Search for the cell housing the specified text and yield its [X, Y] center coordinate. 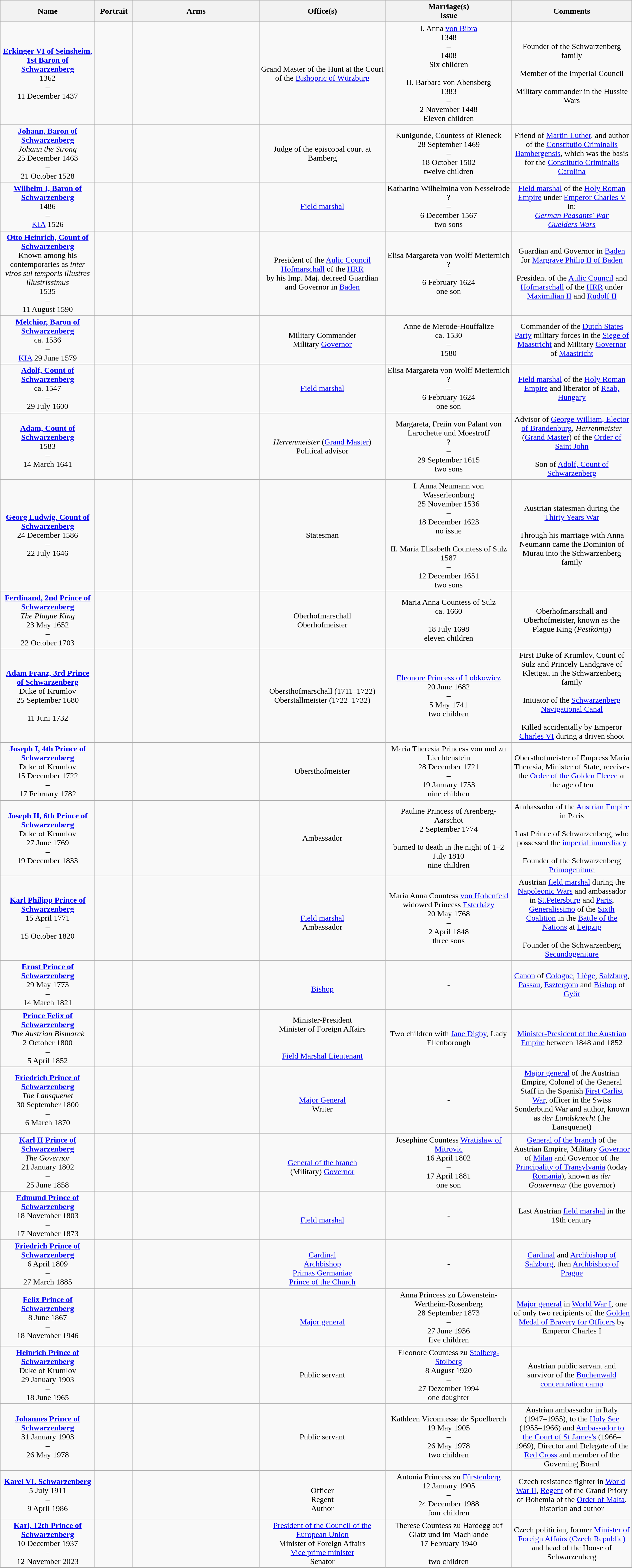
Bishop [323, 985]
Maria Theresia Princess von und zu Liechtenstein28 December 1721–19 January 1753nine children [449, 771]
Friedrich Prince of SchwarzenbergThe Lansquenet30 September 1800–6 March 1870 [48, 1100]
Judge of the episcopal court at Bamberg [323, 153]
Name [48, 11]
General of the branch(Military) Governor [323, 1162]
Major general in World War I, one of only two recipients of the Golden Medal of Bravery for Officers by Emperor Charles I [572, 1317]
Military CommanderMilitary Governor [323, 340]
Czech resistance fighter in World War II, Regent of the Grand Priory of Bohemia of the Order of Malta, historian and author [572, 1495]
Comments [572, 11]
Georg Ludwig, Count of Schwarzenberg24 December 1586–22 July 1646 [48, 535]
Pauline Princess of Arenberg-Aarschot2 September 1774–burned to death in the night of 1–2 July 1810nine children [449, 838]
Czech politician, former Minister of Foreign Affairs (Czech Republic) and head of the House of Schwarzenberg [572, 1543]
Obersthofmeister [323, 771]
Arms [196, 11]
Prince Felix of SchwarzenbergThe Austrian Bismarck2 October 1800–5 April 1852 [48, 1038]
President of the Aulic CouncilHofmarschall of the HRRby his Imp. Maj. decreed Guardian and Governor in Baden [323, 273]
Field marshal of the Holy Roman Empire and liberator of Raab, Hungary [572, 389]
Josephine Countess Wratislaw of Mitrovic16 April 1802–17 April 1881one son [449, 1162]
Advisor of George William, Elector of Brandenburg, Herrenmeister (Grand Master) of the Order of Saint JohnSon of Adolf, Count of Schwarzenberg [572, 446]
Johannes Prince of Schwarzenberg31 January 1903–26 May 1978 [48, 1437]
Joseph I, 4th Prince of SchwarzenbergDuke of Krumlov15 December 1722–17 February 1782 [48, 771]
Friend of Martin Luther, and author of the Constitutio Criminalis Bambergensis, which was the basis for the Constitutio Criminalis Carolina [572, 153]
Karl, 12th Prince of Schwarzenberg10 December 1937-12 November 2023 [48, 1543]
Obersthofmarschall (1711–1722)Oberstallmeister (1722–1732) [323, 696]
Minister-PresidentMinister of Foreign AffairsField Marshal Lieutenant [323, 1038]
Major GeneralWriter [323, 1100]
Joseph II, 6th Prince of SchwarzenbergDuke of Krumlov27 June 1769–19 December 1833 [48, 838]
Erkinger VI of Seinsheim, 1st Baron of Schwarzenberg1362–11 December 1437 [48, 73]
Eleonore Countess zu Stolberg-Stolberg8 August 1920–27 Dezember 1994one daughter [449, 1375]
I. Anna von Bibra1348–1408Six childrenII. Barbara von Abensberg1383–2 November 1448Eleven children [449, 73]
Felix Prince of Schwarzenberg8 June 1867–18 November 1946 [48, 1317]
Portrait [114, 11]
Ferdinand, 2nd Prince of SchwarzenbergThe Plague King23 May 1652–22 October 1703 [48, 620]
Ambassador [323, 838]
Ernst Prince of Schwarzenberg29 May 1773–14 March 1821 [48, 985]
Major general [323, 1317]
Grand Master of the Hunt at the Court of the Bishopric of Würzburg [323, 73]
Oberhofmarschall and Oberhofmeister, known as the Plague King (Pestkönig) [572, 620]
CardinalArchbishopPrimas GermaniaePrince of the Church [323, 1264]
Melchior, Baron of Schwarzenbergca. 1536–KIA 29 June 1579 [48, 340]
Adam, Count of Schwarzenberg1583–14 March 1641 [48, 446]
Edmund Prince of Schwarzenberg18 November 1803–17 November 1873 [48, 1215]
Otto Heinrich, Count of SchwarzenbergKnown among his contemporaries as inter viros sui temporis illustres illustrissimus1535–11 August 1590 [48, 273]
Anne de Merode-Houffalizeca. 1530–1580 [449, 340]
Kunigunde, Countess of Rieneck28 September 1469–18 October 1502twelve children [449, 153]
Kathleen Vicomtesse de Spoelberch19 May 1905–26 May 1978two children [449, 1437]
Maria Anna Countess von Hohenfeldwidowed Princess Esterházy20 May 1768–2 April 1848three sons [449, 918]
Karel VI. Schwarzenberg5 July 1911–9 April 1986 [48, 1495]
I. Anna Neumann von Wasserleonburg25 November 1536–18 December 1623no issueII. Maria Elisabeth Countess of Sulz1587–12 December 1651two sons [449, 535]
Herrenmeister (Grand Master)Political advisor [323, 446]
Field marshal of the Holy Roman Empire under Emperor Charles V in:German Peasants' WarGuelders Wars [572, 207]
OfficerRegentAuthor [323, 1495]
Statesman [323, 535]
Field marshalAmbassador [323, 918]
Friedrich Prince of Schwarzenberg6 April 1809–27 March 1885 [48, 1264]
Anna Princess zu Löwenstein-Wertheim-Rosenberg28 September 1873–27 June 1936five children [449, 1317]
Therese Countess zu Hardegg auf Glatz und im Machlande17 February 1940two children [449, 1543]
Founder of the Schwarzenberg familyMember of the Imperial CouncilMilitary commander in the Hussite Wars [572, 73]
Canon of Cologne, Liège, Salzburg, Passau, Esztergom and Bishop of Győr [572, 985]
Last Austrian field marshal in the 19th century [572, 1215]
Marriage(s)Issue [449, 11]
Obersthofmeister of Empress Maria Theresia, Minister of State, receives the Order of the Golden Fleece at the age of ten [572, 771]
Margareta, Freiin von Palant von Larochette und Moestroff?–29 September 1615two sons [449, 446]
Karl Philipp Prince of Schwarzenberg15 April 1771–15 October 1820 [48, 918]
Adolf, Count of Schwarzenbergca. 1547–29 July 1600 [48, 389]
President of the Council of the European UnionMinister of Foreign AffairsVice prime ministerSenator [323, 1543]
Office(s) [323, 11]
OberhofmarschallOberhofmeister [323, 620]
Antonia Princess zu Fürstenberg12 January 1905–24 December 1988four children [449, 1495]
Austrian public servant and survivor of the Buchenwald concentration camp [572, 1375]
Austrian statesman during the Thirty Years WarThrough his marriage with Anna Neumann came the Dominion of Murau into the Schwarzenberg family [572, 535]
Karl II Prince of SchwarzenbergThe Governor21 January 1802–25 June 1858 [48, 1162]
Adam Franz, 3rd Prince of SchwarzenbergDuke of Krumlov25 September 1680–11 Juni 1732 [48, 696]
Two children with Jane Digby, Lady Ellenborough [449, 1038]
Minister-President of the Austrian Empire between 1848 and 1852 [572, 1038]
Cardinal and Archbishop of Salzburg, then Archbishop of Prague [572, 1264]
Commander of the Dutch States Party military forces in the Siege of Maastricht and Military Governor of Maastricht [572, 340]
Wilhelm I, Baron of Schwarzenberg1486–KIA 1526 [48, 207]
Heinrich Prince of SchwarzenbergDuke of Krumlov29 January 1903–18 June 1965 [48, 1375]
Eleonore Princess of Lobkowicz20 June 1682–5 May 1741two children [449, 696]
Katharina Wilhelmina von Nesselrode?–6 December 1567two sons [449, 207]
Johann, Baron of SchwarzenbergJohann the Strong25 December 1463–21 October 1528 [48, 153]
Maria Anna Countess of Sulzca. 1660–18 July 1698eleven children [449, 620]
